Provide the (x, y) coordinate of the cell's center where the given text is located.  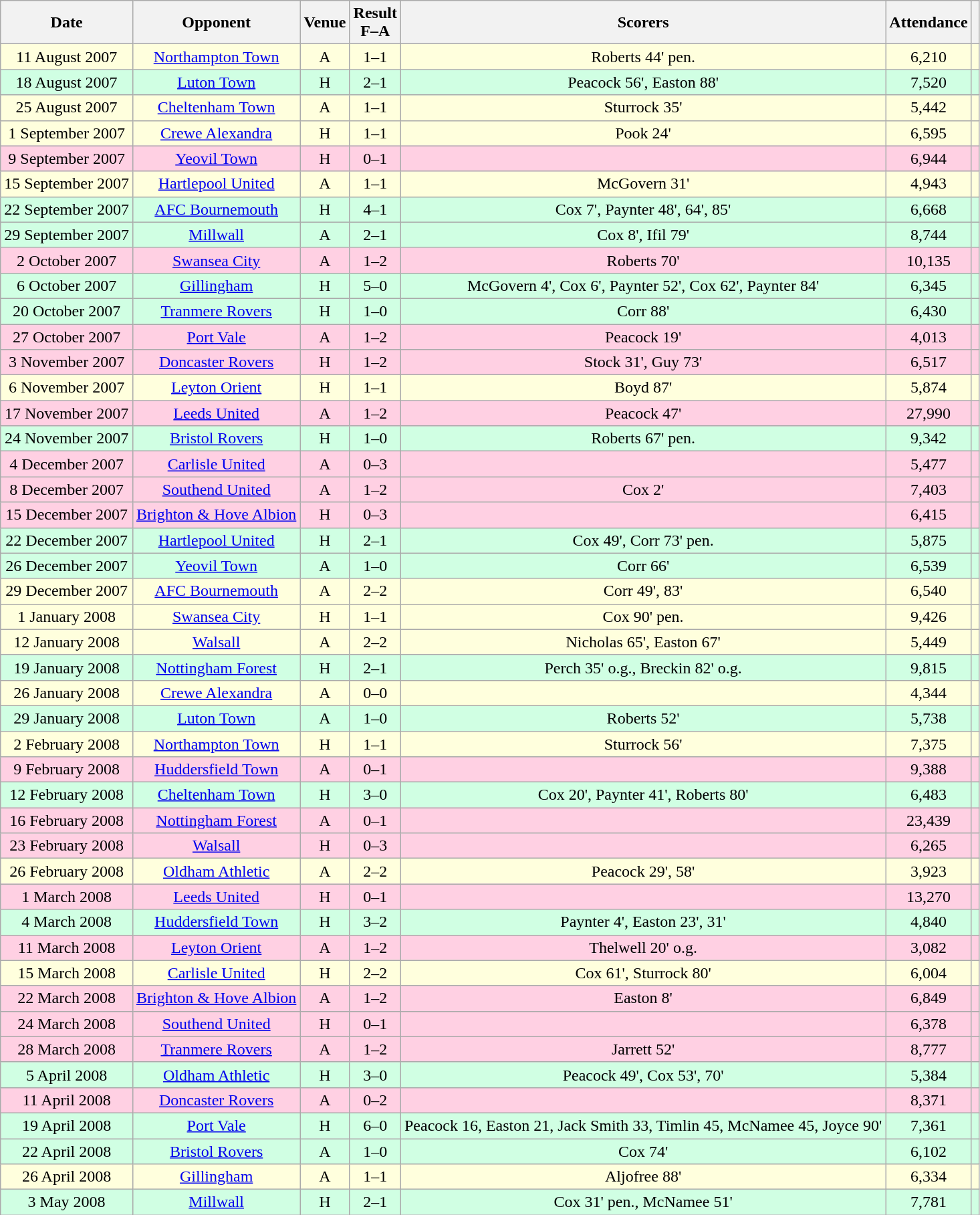
6,004 (929, 973)
9 February 2008 (67, 770)
4,013 (929, 336)
17 November 2007 (67, 413)
Sturrock 35' (643, 108)
6,345 (929, 286)
29 December 2007 (67, 591)
6,415 (929, 515)
18 August 2007 (67, 82)
Opponent (216, 23)
3 November 2007 (67, 362)
0–0 (375, 693)
11 August 2007 (67, 57)
ResultF–A (375, 23)
22 March 2008 (67, 998)
Corr 88' (643, 311)
Date (67, 23)
3 May 2008 (67, 1202)
Nicholas 65', Easton 67' (643, 642)
11 April 2008 (67, 1100)
1 September 2007 (67, 133)
McGovern 31' (643, 184)
28 March 2008 (67, 1049)
19 January 2008 (67, 667)
7,361 (929, 1125)
Cox 49', Corr 73' pen. (643, 540)
5,384 (929, 1075)
6 November 2007 (67, 388)
22 September 2007 (67, 209)
Roberts 52' (643, 718)
5,738 (929, 718)
9,815 (929, 667)
Corr 66' (643, 566)
2 October 2007 (67, 260)
26 January 2008 (67, 693)
Peacock 29', 58' (643, 871)
8,744 (929, 235)
6,334 (929, 1177)
4–1 (375, 209)
9,388 (929, 770)
6,483 (929, 795)
3,923 (929, 871)
Sturrock 56' (643, 744)
26 February 2008 (67, 871)
0–2 (375, 1100)
20 October 2007 (67, 311)
Roberts 67' pen. (643, 439)
6,849 (929, 998)
8 December 2007 (67, 489)
29 September 2007 (67, 235)
4 December 2007 (67, 464)
10,135 (929, 260)
Thelwell 20' o.g. (643, 948)
1 January 2008 (67, 617)
Cox 8', Ifil 79' (643, 235)
5 April 2008 (67, 1075)
6,944 (929, 158)
22 April 2008 (67, 1151)
5,875 (929, 540)
11 March 2008 (67, 948)
5,874 (929, 388)
4,943 (929, 184)
6–0 (375, 1125)
16 February 2008 (67, 820)
7,375 (929, 744)
Cox 90' pen. (643, 617)
Roberts 44' pen. (643, 57)
9,426 (929, 617)
Paynter 4', Easton 23', 31' (643, 922)
6,265 (929, 846)
22 December 2007 (67, 540)
15 March 2008 (67, 973)
24 November 2007 (67, 439)
2 February 2008 (67, 744)
Cox 31' pen., McNamee 51' (643, 1202)
Jarrett 52' (643, 1049)
27 October 2007 (67, 336)
4 March 2008 (67, 922)
25 August 2007 (67, 108)
7,403 (929, 489)
6,539 (929, 566)
6,430 (929, 311)
Peacock 49', Cox 53', 70' (643, 1075)
Cox 20', Paynter 41', Roberts 80' (643, 795)
1 March 2008 (67, 897)
Roberts 70' (643, 260)
7,781 (929, 1202)
6,595 (929, 133)
9 September 2007 (67, 158)
6,378 (929, 1024)
Pook 24' (643, 133)
19 April 2008 (67, 1125)
Scorers (643, 23)
Boyd 87' (643, 388)
4,840 (929, 922)
27,990 (929, 413)
6,540 (929, 591)
8,777 (929, 1049)
8,371 (929, 1100)
Cox 7', Paynter 48', 64', 85' (643, 209)
3–2 (375, 922)
Easton 8' (643, 998)
15 December 2007 (67, 515)
6,102 (929, 1151)
Cox 2' (643, 489)
Cox 74' (643, 1151)
4,344 (929, 693)
26 April 2008 (67, 1177)
5–0 (375, 286)
Peacock 19' (643, 336)
12 January 2008 (67, 642)
Peacock 16, Easton 21, Jack Smith 33, Timlin 45, McNamee 45, Joyce 90' (643, 1125)
Perch 35' o.g., Breckin 82' o.g. (643, 667)
6,517 (929, 362)
5,449 (929, 642)
12 February 2008 (67, 795)
6 October 2007 (67, 286)
24 March 2008 (67, 1024)
6,210 (929, 57)
Corr 49', 83' (643, 591)
26 December 2007 (67, 566)
29 January 2008 (67, 718)
5,477 (929, 464)
Peacock 47' (643, 413)
13,270 (929, 897)
Attendance (929, 23)
Aljofree 88' (643, 1177)
9,342 (929, 439)
23 February 2008 (67, 846)
6,668 (929, 209)
7,520 (929, 82)
5,442 (929, 108)
Cox 61', Sturrock 80' (643, 973)
Peacock 56', Easton 88' (643, 82)
Stock 31', Guy 73' (643, 362)
23,439 (929, 820)
McGovern 4', Cox 6', Paynter 52', Cox 62', Paynter 84' (643, 286)
3,082 (929, 948)
15 September 2007 (67, 184)
Venue (325, 23)
